Extract the (x, y) coordinate from the center of the cell holding the provided text.  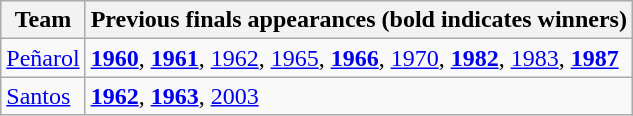
1962, 1963, 2003 (358, 96)
Previous finals appearances (bold indicates winners) (358, 20)
Team (43, 20)
1960, 1961, 1962, 1965, 1966, 1970, 1982, 1983, 1987 (358, 58)
Peñarol (43, 58)
Santos (43, 96)
